Provide the (x, y) coordinate of the cell's center where the given text is located.  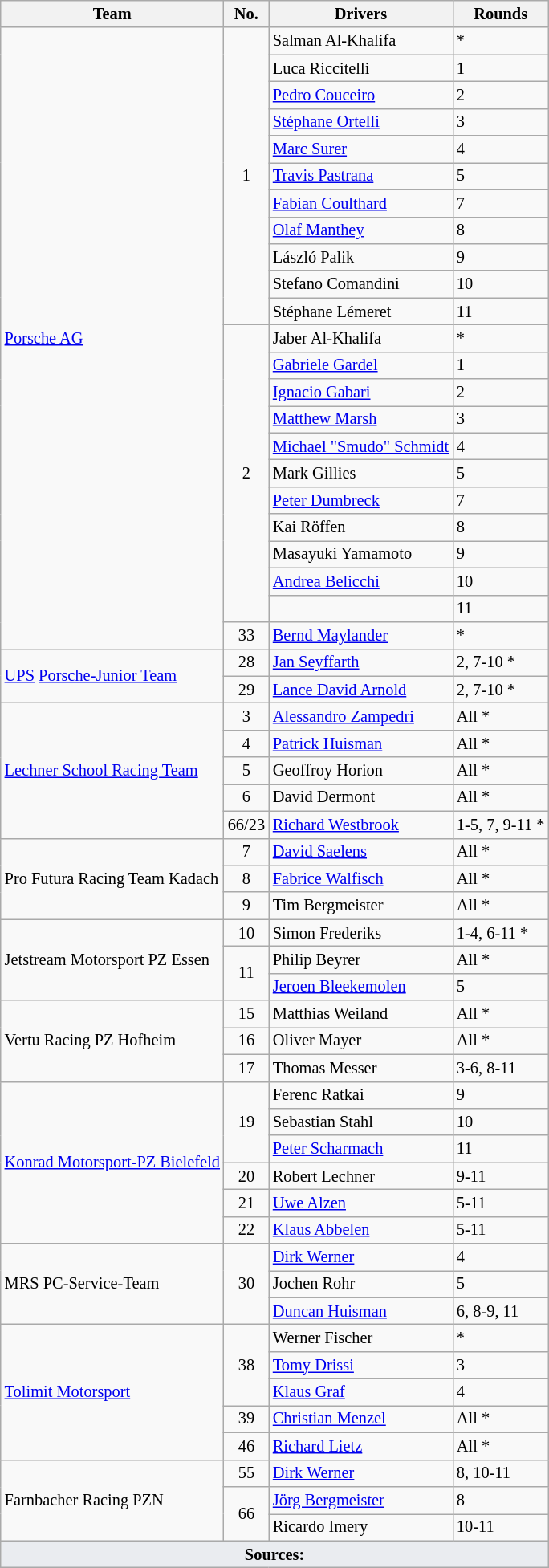
Michael "Smudo" Schmidt (361, 446)
66 (246, 1513)
8, 10-11 (501, 1473)
Jaber Al-Khalifa (361, 338)
Jeroen Bleekemolen (361, 987)
46 (246, 1446)
Oliver Mayer (361, 1041)
Peter Dumbreck (361, 500)
Sebastian Stahl (361, 1122)
Kai Röffen (361, 527)
Lance David Arnold (361, 690)
28 (246, 662)
Werner Fischer (361, 1338)
UPS Porsche-Junior Team (112, 676)
László Palik (361, 257)
39 (246, 1419)
Klaus Graf (361, 1392)
Peter Scharmach (361, 1149)
Drivers (361, 14)
19 (246, 1122)
1-5, 7, 9-11 * (501, 825)
66/23 (246, 825)
Stéphane Lémeret (361, 312)
10-11 (501, 1527)
Alessandro Zampedri (361, 716)
6, 8-9, 11 (501, 1311)
Tolimit Motorsport (112, 1392)
Konrad Motorsport-PZ Bielefeld (112, 1163)
David Saelens (361, 852)
1-4, 6-11 * (501, 933)
Team (112, 14)
Farnbacher Racing PZN (112, 1500)
Gabriele Gardel (361, 365)
20 (246, 1176)
Stefano Comandini (361, 284)
Rounds (501, 14)
No. (246, 14)
15 (246, 1014)
Philip Beyrer (361, 959)
Fabrice Walfisch (361, 878)
Robert Lechner (361, 1176)
Lechner School Racing Team (112, 770)
Salman Al-Khalifa (361, 41)
Mark Gillies (361, 473)
3-6, 8-11 (501, 1068)
Patrick Huisman (361, 743)
30 (246, 1285)
Ferenc Ratkai (361, 1095)
Pro Futura Racing Team Kadach (112, 878)
22 (246, 1230)
Jörg Bergmeister (361, 1500)
Tim Bergmeister (361, 906)
Richard Lietz (361, 1446)
Klaus Abbelen (361, 1230)
Luca Riccitelli (361, 68)
Matthias Weiland (361, 1014)
Sources: (274, 1554)
Simon Frederiks (361, 933)
Uwe Alzen (361, 1203)
Porsche AG (112, 338)
Ignacio Gabari (361, 393)
Jetstream Motorsport PZ Essen (112, 960)
6 (246, 797)
David Dermont (361, 797)
Thomas Messer (361, 1068)
29 (246, 690)
Travis Pastrana (361, 176)
Ricardo Imery (361, 1527)
Tomy Drissi (361, 1365)
Duncan Huisman (361, 1311)
55 (246, 1473)
Pedro Couceiro (361, 95)
38 (246, 1365)
Bernd Maylander (361, 635)
MRS PC-Service-Team (112, 1285)
Richard Westbrook (361, 825)
Stéphane Ortelli (361, 122)
33 (246, 635)
21 (246, 1203)
Matthew Marsh (361, 419)
Andrea Belicchi (361, 581)
Marc Surer (361, 149)
9-11 (501, 1176)
17 (246, 1068)
Jochen Rohr (361, 1284)
Christian Menzel (361, 1419)
Olaf Manthey (361, 230)
Jan Seyffarth (361, 662)
16 (246, 1041)
Geoffroy Horion (361, 771)
Masayuki Yamamoto (361, 554)
Vertu Racing PZ Hofheim (112, 1041)
Fabian Coulthard (361, 203)
